Extract the [x, y] coordinate from the center of the cell holding the provided text.  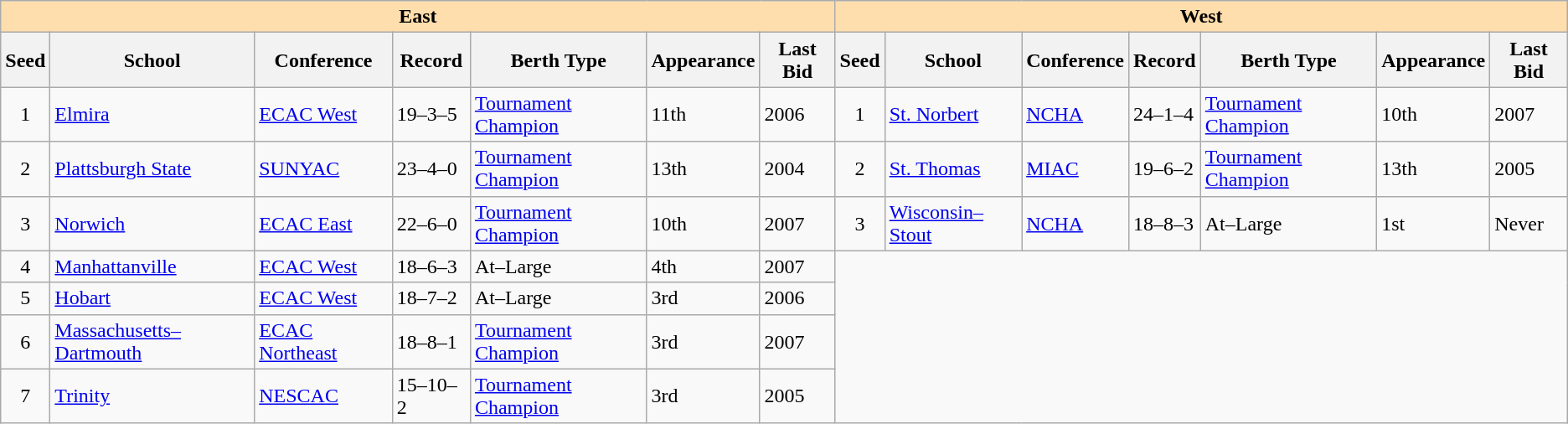
18–8–3 [1165, 223]
NESCAC [323, 396]
MIAC [1075, 169]
18–6–3 [431, 266]
Trinity [152, 396]
19–3–5 [431, 114]
7 [25, 396]
Norwich [152, 223]
Never [1529, 223]
Massachusetts–Dartmouth [152, 342]
Elmira [152, 114]
18–7–2 [431, 298]
4 [25, 266]
East [418, 17]
5 [25, 298]
19–6–2 [1165, 169]
11th [704, 114]
West [1201, 17]
St. Norbert [953, 114]
24–1–4 [1165, 114]
Plattsburgh State [152, 169]
6 [25, 342]
Hobart [152, 298]
22–6–0 [431, 223]
St. Thomas [953, 169]
23–4–0 [431, 169]
2004 [797, 169]
1st [1434, 223]
18–8–1 [431, 342]
4th [704, 266]
ECAC East [323, 223]
Manhattanville [152, 266]
SUNYAC [323, 169]
ECAC Northeast [323, 342]
Wisconsin–Stout [953, 223]
15–10–2 [431, 396]
